Find where the given text appears and provide that cell's center as (X, Y) coordinate. 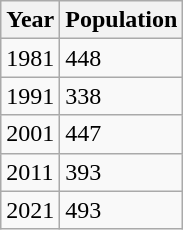
493 (122, 210)
2011 (30, 172)
Year (30, 20)
Population (122, 20)
2001 (30, 134)
448 (122, 58)
1981 (30, 58)
2021 (30, 210)
338 (122, 96)
393 (122, 172)
447 (122, 134)
1991 (30, 96)
